For the text-containing cell, return its midpoint in [X, Y] coordinate format. 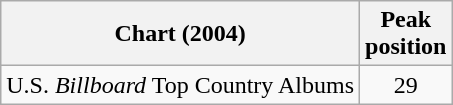
Peakposition [406, 34]
U.S. Billboard Top Country Albums [180, 85]
Chart (2004) [180, 34]
29 [406, 85]
